Locate the cell with the specified text and output its (x, y) center coordinate. 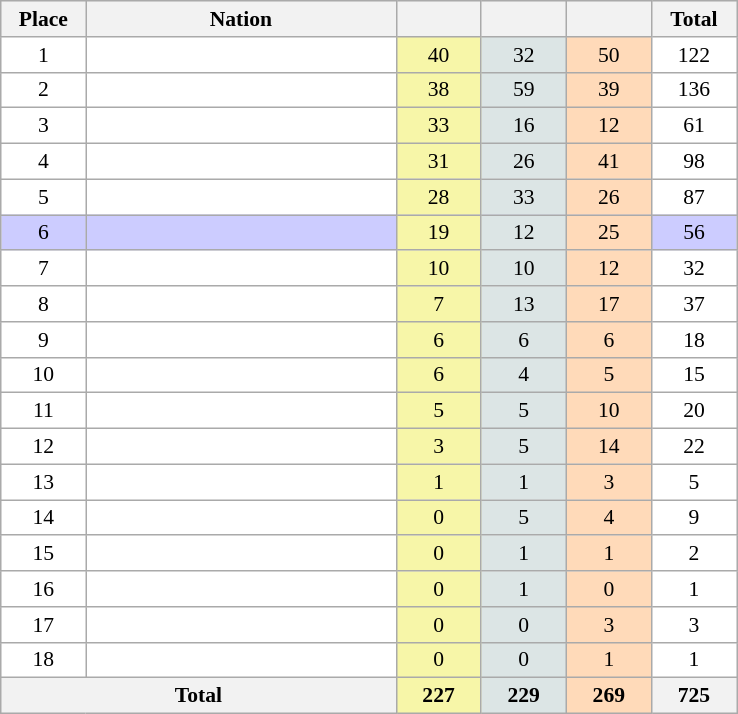
38 (438, 90)
22 (694, 447)
25 (608, 233)
31 (438, 162)
8 (44, 304)
227 (438, 696)
87 (694, 197)
61 (694, 126)
11 (44, 411)
59 (524, 90)
122 (694, 55)
50 (608, 55)
Place (44, 19)
37 (694, 304)
725 (694, 696)
40 (438, 55)
56 (694, 233)
269 (608, 696)
229 (524, 696)
98 (694, 162)
136 (694, 90)
28 (438, 197)
39 (608, 90)
41 (608, 162)
20 (694, 411)
Nation (241, 19)
19 (438, 233)
